Search for the cell housing the specified text and yield its (X, Y) center coordinate. 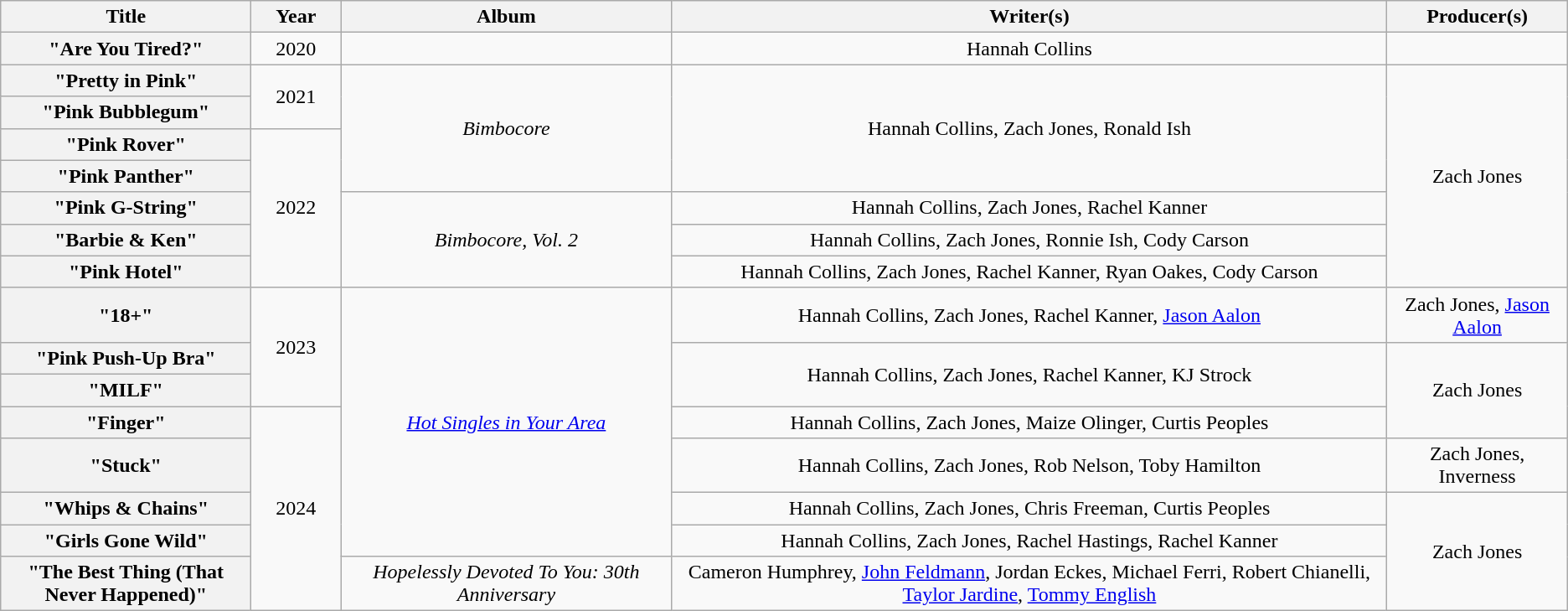
Zach Jones, Inverness (1478, 466)
Hannah Collins, Zach Jones, Rachel Hastings, Rachel Kanner (1029, 541)
"Barbie & Ken" (126, 240)
"Girls Gone Wild" (126, 541)
Hannah Collins, Zach Jones, Rachel Kanner (1029, 208)
Bimbocore, Vol. 2 (506, 240)
"MILF" (126, 390)
Hannah Collins, Zach Jones, Ronnie Ish, Cody Carson (1029, 240)
"The Best Thing (That Never Happened)" (126, 583)
"Pink Panther" (126, 176)
2022 (297, 208)
Cameron Humphrey, John Feldmann, Jordan Eckes, Michael Ferri, Robert Chianelli, Taylor Jardine, Tommy English (1029, 583)
"Stuck" (126, 466)
"18+" (126, 315)
"Pink G-String" (126, 208)
Album (506, 17)
Producer(s) (1478, 17)
2024 (297, 508)
2021 (297, 96)
Hot Singles in Your Area (506, 422)
"Pink Hotel" (126, 272)
Hannah Collins, Zach Jones, Rob Nelson, Toby Hamilton (1029, 466)
"Pink Push-Up Bra" (126, 358)
Hannah Collins, Zach Jones, Rachel Kanner, Jason Aalon (1029, 315)
Hannah Collins, Zach Jones, Maize Olinger, Curtis Peoples (1029, 422)
"Pink Bubblegum" (126, 112)
"Pretty in Pink" (126, 80)
Bimbocore (506, 128)
"Are You Tired?" (126, 49)
Hannah Collins, Zach Jones, Rachel Kanner, Ryan Oakes, Cody Carson (1029, 272)
Hannah Collins, Zach Jones, Chris Freeman, Curtis Peoples (1029, 509)
Title (126, 17)
"Pink Rover" (126, 144)
"Whips & Chains" (126, 509)
Hannah Collins, Zach Jones, Ronald Ish (1029, 128)
"Finger" (126, 422)
Hannah Collins (1029, 49)
Zach Jones, Jason Aalon (1478, 315)
Writer(s) (1029, 17)
2020 (297, 49)
Year (297, 17)
Hannah Collins, Zach Jones, Rachel Kanner, KJ Strock (1029, 374)
Hopelessly Devoted To You: 30th Anniversary (506, 583)
2023 (297, 347)
